Provide the (X, Y) coordinate of the cell's center where the given text is located.  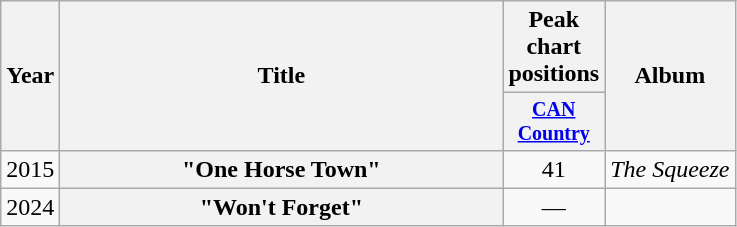
CAN Country (554, 122)
"Won't Forget" (282, 207)
The Squeeze (670, 169)
— (554, 207)
Year (30, 76)
"One Horse Town" (282, 169)
Peak chartpositions (554, 47)
2024 (30, 207)
2015 (30, 169)
Title (282, 76)
Album (670, 76)
41 (554, 169)
